Find where the given text appears and provide that cell's center as [x, y] coordinate. 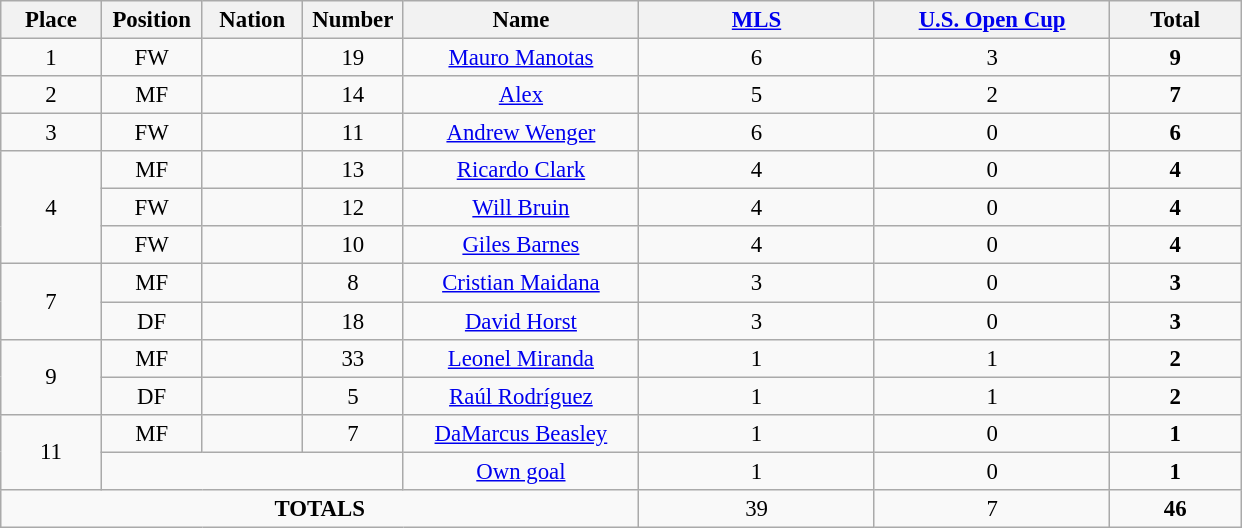
10 [354, 245]
Own goal [521, 471]
Mauro Manotas [521, 58]
Position [152, 20]
Nation [252, 20]
8 [354, 283]
Will Bruin [521, 208]
DaMarcus Beasley [521, 433]
MLS [757, 20]
Number [354, 20]
13 [354, 170]
14 [354, 95]
Leonel Miranda [521, 358]
Cristian Maidana [521, 283]
19 [354, 58]
Andrew Wenger [521, 133]
33 [354, 358]
12 [354, 208]
U.S. Open Cup [992, 20]
Alex [521, 95]
Total [1176, 20]
Place [52, 20]
TOTALS [320, 509]
Giles Barnes [521, 245]
18 [354, 321]
39 [757, 509]
Raúl Rodríguez [521, 396]
David Horst [521, 321]
Ricardo Clark [521, 170]
Name [521, 20]
46 [1176, 509]
